Find where the given text appears and provide that cell's center as [X, Y] coordinate. 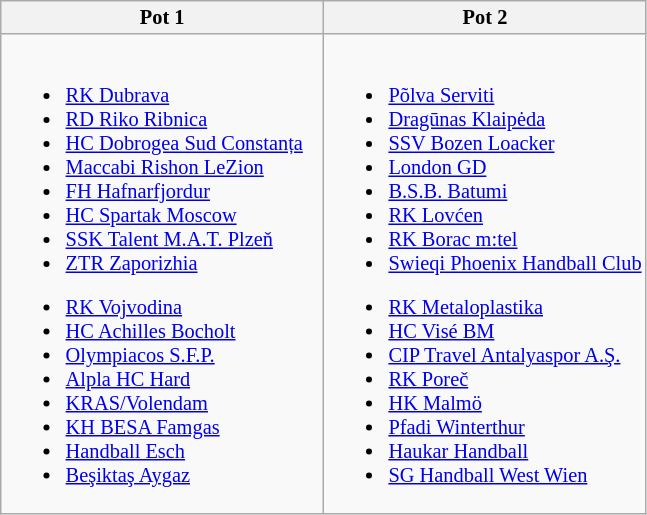
Pot 2 [486, 17]
Pot 1 [162, 17]
